Scan for the cell matching the given text and deliver its [x, y] coordinate at center. 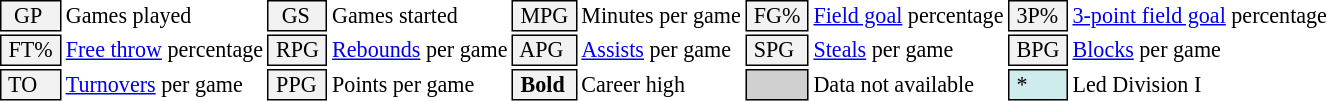
Points per game [420, 85]
BPG [1038, 50]
SPG [777, 50]
Games started [420, 16]
Free throw percentage [164, 50]
Bold [544, 85]
Assists per game [661, 50]
Minutes per game [661, 16]
GS [298, 16]
Rebounds per game [420, 50]
PPG [298, 85]
MPG [544, 16]
Games played [164, 16]
Career high [661, 85]
Steals per game [908, 50]
GP [30, 16]
Field goal percentage [908, 16]
RPG [298, 50]
* [1038, 85]
APG [544, 50]
Turnovers per game [164, 85]
TO [30, 85]
FG% [777, 16]
FT% [30, 50]
Data not available [908, 85]
3P% [1038, 16]
